From the cell containing the given text, extract its center point as (X, Y) coordinate. 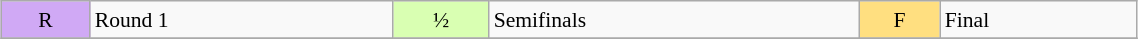
Semifinals (674, 20)
Final (1038, 20)
R (46, 20)
½ (440, 20)
Round 1 (242, 20)
F (900, 20)
